Identify which cell holds the provided text, then report its (X, Y) central coordinate. 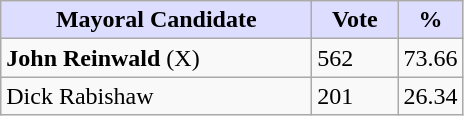
Dick Rabishaw (156, 96)
Vote (355, 20)
73.66 (430, 58)
562 (355, 58)
201 (355, 96)
26.34 (430, 96)
Mayoral Candidate (156, 20)
John Reinwald (X) (156, 58)
% (430, 20)
